Provide the [X, Y] coordinate of the cell's center where the given text is located.  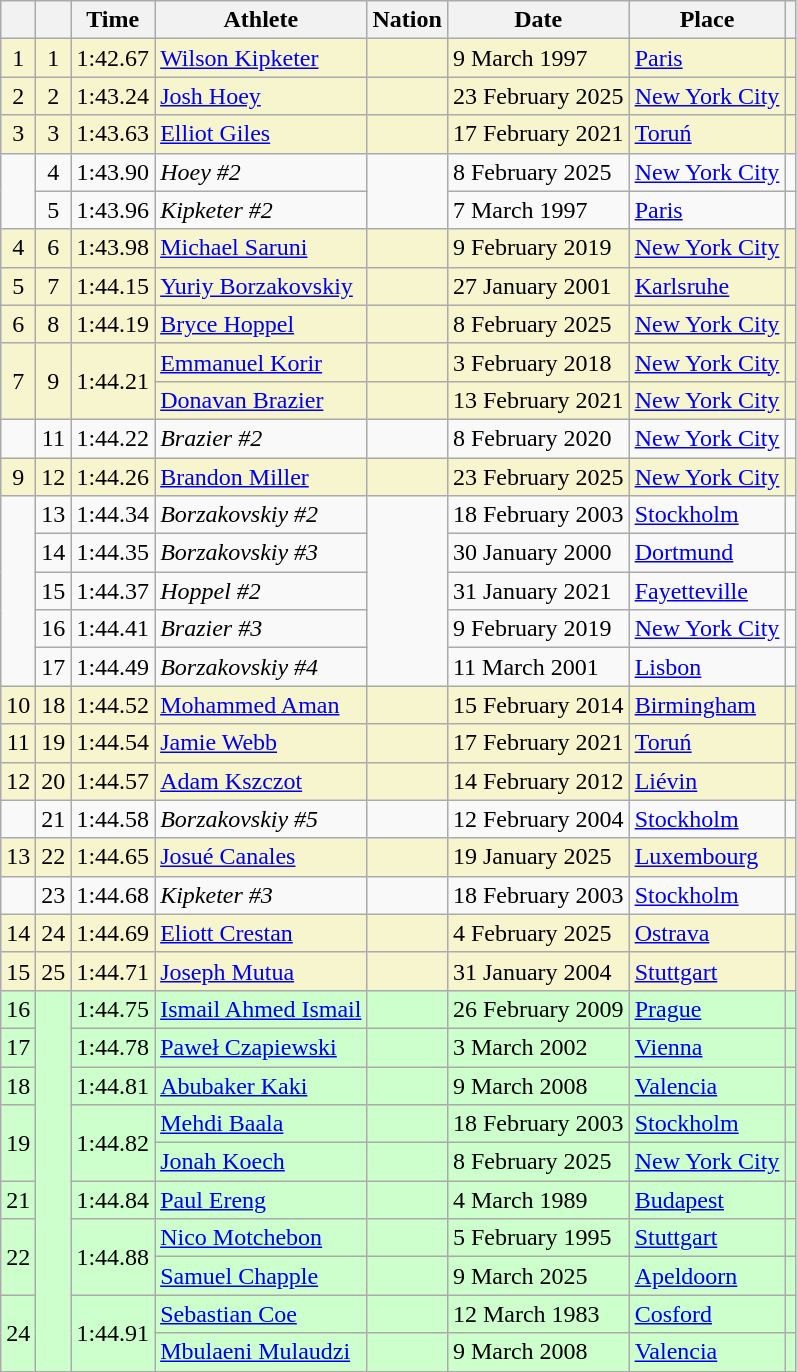
Jonah Koech [261, 1162]
Paul Ereng [261, 1200]
Place [707, 20]
1:44.54 [113, 743]
Samuel Chapple [261, 1276]
Bryce Hoppel [261, 324]
26 February 2009 [538, 1009]
Lisbon [707, 667]
30 January 2000 [538, 553]
Liévin [707, 781]
1:44.41 [113, 629]
Josué Canales [261, 857]
19 January 2025 [538, 857]
Borzakovskiy #4 [261, 667]
1:43.96 [113, 210]
9 March 1997 [538, 58]
15 February 2014 [538, 705]
Prague [707, 1009]
10 [18, 705]
1:44.71 [113, 971]
1:44.68 [113, 895]
1:44.91 [113, 1333]
3 February 2018 [538, 362]
Dortmund [707, 553]
1:43.63 [113, 134]
25 [54, 971]
Time [113, 20]
1:43.98 [113, 248]
Abubaker Kaki [261, 1085]
13 February 2021 [538, 400]
Apeldoorn [707, 1276]
Luxembourg [707, 857]
Borzakovskiy #5 [261, 819]
Yuriy Borzakovskiy [261, 286]
1:44.58 [113, 819]
1:43.90 [113, 172]
4 February 2025 [538, 933]
1:44.84 [113, 1200]
12 February 2004 [538, 819]
1:44.52 [113, 705]
Brazier #2 [261, 438]
Kipketer #3 [261, 895]
1:44.69 [113, 933]
Brandon Miller [261, 477]
Sebastian Coe [261, 1314]
1:44.82 [113, 1143]
3 March 2002 [538, 1047]
Budapest [707, 1200]
Ostrava [707, 933]
Mbulaeni Mulaudzi [261, 1352]
Emmanuel Korir [261, 362]
27 January 2001 [538, 286]
9 March 2025 [538, 1276]
31 January 2004 [538, 971]
1:44.75 [113, 1009]
1:44.88 [113, 1257]
Eliott Crestan [261, 933]
Nico Motchebon [261, 1238]
Ismail Ahmed Ismail [261, 1009]
Hoey #2 [261, 172]
11 March 2001 [538, 667]
Vienna [707, 1047]
12 March 1983 [538, 1314]
Nation [407, 20]
Brazier #3 [261, 629]
1:44.49 [113, 667]
1:44.65 [113, 857]
Borzakovskiy #2 [261, 515]
1:42.67 [113, 58]
Wilson Kipketer [261, 58]
1:44.81 [113, 1085]
Mohammed Aman [261, 705]
1:44.57 [113, 781]
20 [54, 781]
1:44.35 [113, 553]
Josh Hoey [261, 96]
Hoppel #2 [261, 591]
1:44.19 [113, 324]
Kipketer #2 [261, 210]
Athlete [261, 20]
Adam Kszczot [261, 781]
Borzakovskiy #3 [261, 553]
1:44.34 [113, 515]
14 February 2012 [538, 781]
Birmingham [707, 705]
8 [54, 324]
1:44.15 [113, 286]
4 March 1989 [538, 1200]
Joseph Mutua [261, 971]
Date [538, 20]
Fayetteville [707, 591]
5 February 1995 [538, 1238]
8 February 2020 [538, 438]
1:44.37 [113, 591]
Mehdi Baala [261, 1124]
Jamie Webb [261, 743]
1:43.24 [113, 96]
Michael Saruni [261, 248]
1:44.78 [113, 1047]
7 March 1997 [538, 210]
1:44.22 [113, 438]
Cosford [707, 1314]
Donavan Brazier [261, 400]
Elliot Giles [261, 134]
1:44.26 [113, 477]
31 January 2021 [538, 591]
Paweł Czapiewski [261, 1047]
1:44.21 [113, 381]
23 [54, 895]
Karlsruhe [707, 286]
